Identify which cell holds the provided text, then report its [X, Y] central coordinate. 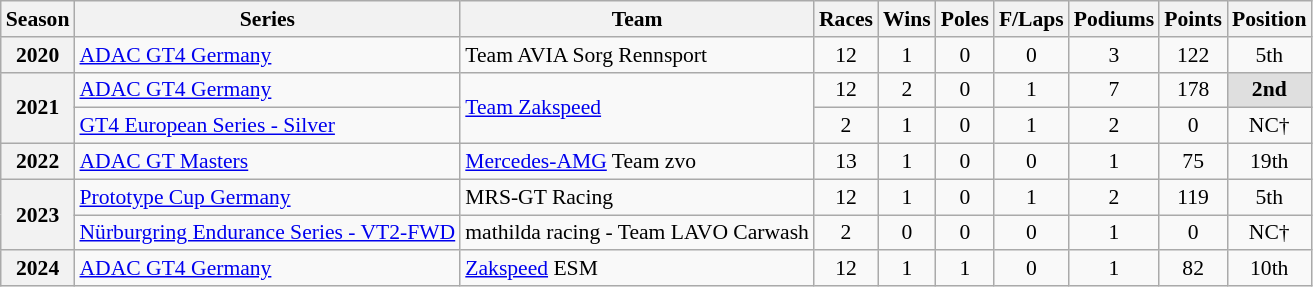
Races [846, 19]
3 [1114, 55]
178 [1193, 90]
Team AVIA Sorg Rennsport [637, 55]
Prototype Cup Germany [267, 197]
mathilda racing - Team LAVO Carwash [637, 233]
119 [1193, 197]
Team Zakspeed [637, 108]
122 [1193, 55]
F/Laps [1032, 19]
GT4 European Series - Silver [267, 126]
2024 [38, 269]
2022 [38, 162]
Podiums [1114, 19]
2023 [38, 214]
82 [1193, 269]
Season [38, 19]
Points [1193, 19]
Mercedes-AMG Team zvo [637, 162]
75 [1193, 162]
2020 [38, 55]
7 [1114, 90]
10th [1269, 269]
Zakspeed ESM [637, 269]
Position [1269, 19]
ADAC GT Masters [267, 162]
Team [637, 19]
Poles [965, 19]
2nd [1269, 90]
2021 [38, 108]
Series [267, 19]
13 [846, 162]
MRS-GT Racing [637, 197]
19th [1269, 162]
Nürburgring Endurance Series - VT2-FWD [267, 233]
Wins [907, 19]
